Determine the (x, y) coordinate at the center of the cell enclosing the given text.  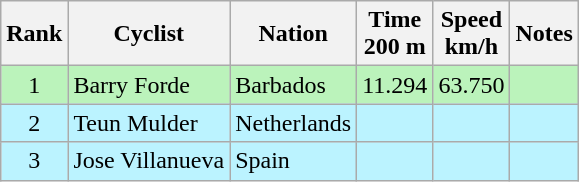
Jose Villanueva (149, 161)
1 (34, 85)
Barry Forde (149, 85)
Time200 m (395, 34)
Nation (294, 34)
63.750 (472, 85)
Barbados (294, 85)
Cyclist (149, 34)
2 (34, 123)
Teun Mulder (149, 123)
11.294 (395, 85)
Spain (294, 161)
3 (34, 161)
Rank (34, 34)
Notes (544, 34)
Speedkm/h (472, 34)
Netherlands (294, 123)
